Pinpoint the cell where the given text exists, returning its [X, Y] midpoint coordinate. 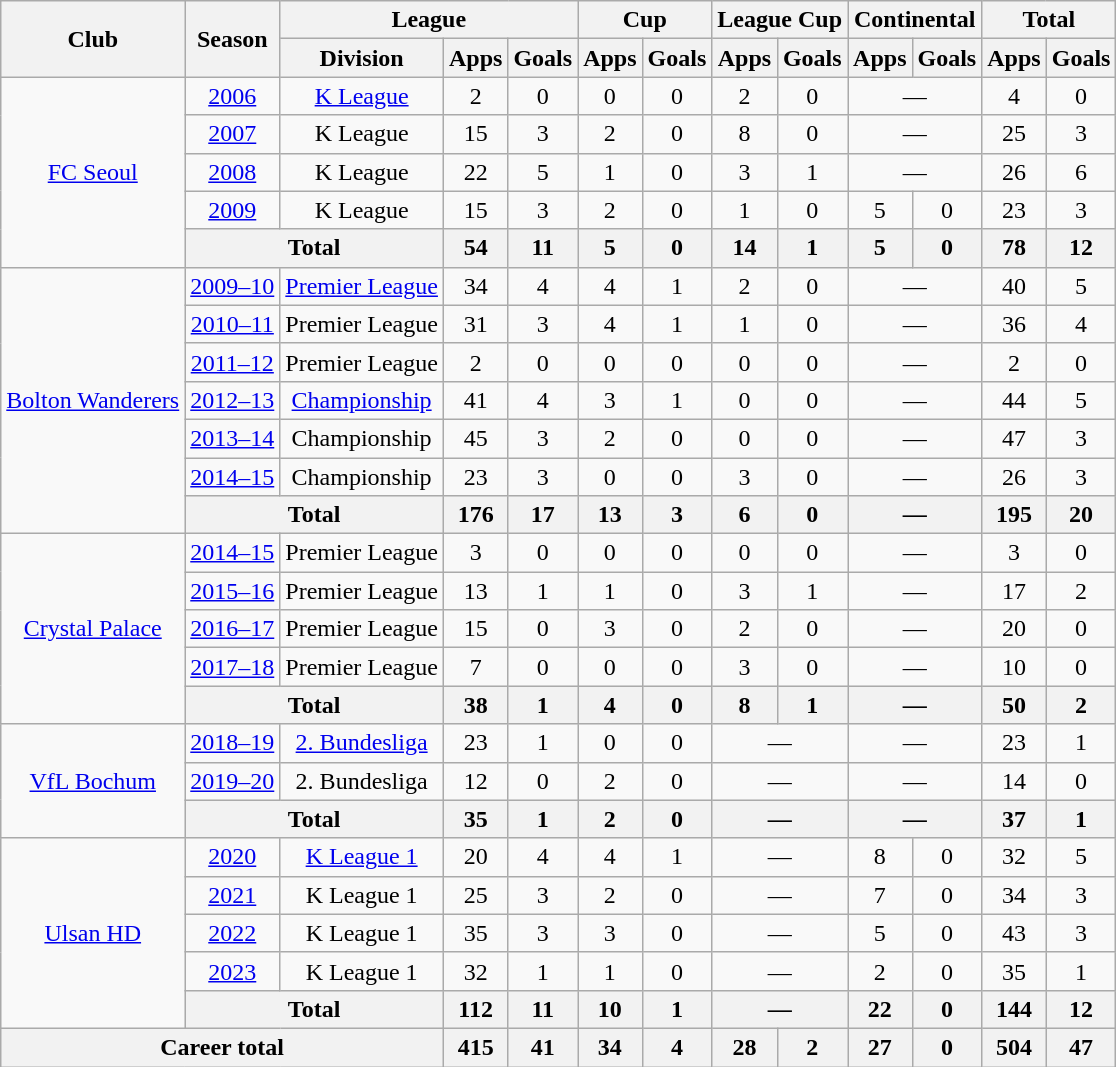
38 [475, 705]
Ulsan HD [93, 933]
2012–13 [232, 400]
36 [1014, 324]
37 [1014, 819]
Bolton Wanderers [93, 400]
43 [1014, 933]
2016–17 [232, 629]
FC Seoul [93, 172]
League [429, 20]
2008 [232, 172]
195 [1014, 515]
45 [475, 438]
League Cup [780, 20]
44 [1014, 400]
Career total [222, 1047]
78 [1014, 248]
2011–12 [232, 362]
2021 [232, 895]
2018–19 [232, 743]
Division [362, 58]
2023 [232, 971]
2009 [232, 210]
40 [1014, 286]
2020 [232, 857]
50 [1014, 705]
415 [475, 1047]
2010–11 [232, 324]
28 [744, 1047]
2006 [232, 96]
54 [475, 248]
Cup [645, 20]
Club [93, 39]
VfL Bochum [93, 781]
2017–18 [232, 667]
2009–10 [232, 286]
2022 [232, 933]
Season [232, 39]
2019–20 [232, 781]
31 [475, 324]
Continental [915, 20]
176 [475, 515]
2013–14 [232, 438]
504 [1014, 1047]
144 [1014, 1009]
112 [475, 1009]
2007 [232, 134]
Crystal Palace [93, 629]
2015–16 [232, 591]
27 [880, 1047]
